Determine the (X, Y) coordinate at the center of the cell enclosing the given text.  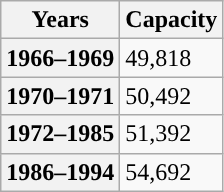
49,818 (172, 58)
1970–1971 (60, 96)
Capacity (172, 20)
1986–1994 (60, 172)
1966–1969 (60, 58)
1972–1985 (60, 134)
Years (60, 20)
54,692 (172, 172)
50,492 (172, 96)
51,392 (172, 134)
